From the cell containing the given text, extract its center point as [X, Y] coordinate. 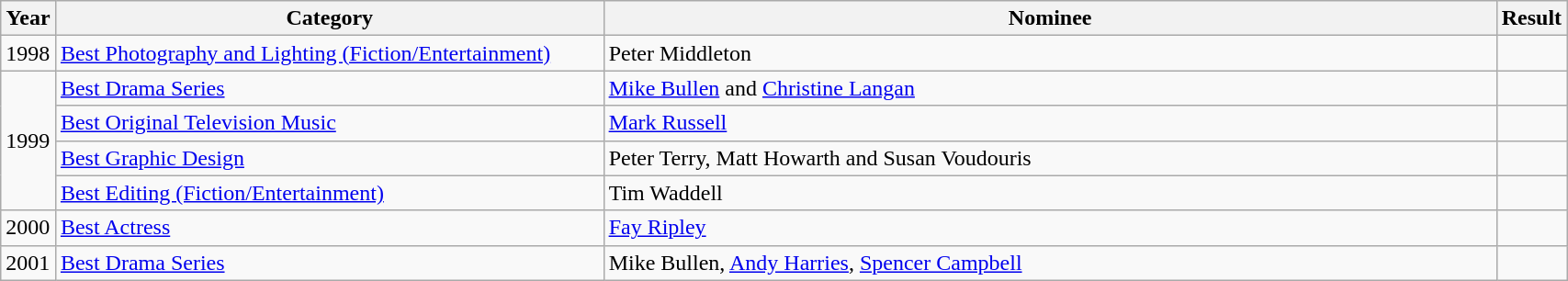
2000 [28, 228]
Tim Waddell [1050, 193]
Best Editing (Fiction/Entertainment) [329, 193]
Best Photography and Lighting (Fiction/Entertainment) [329, 53]
2001 [28, 263]
1999 [28, 140]
Mark Russell [1050, 123]
Peter Terry, Matt Howarth and Susan Voudouris [1050, 158]
Nominee [1050, 18]
Best Original Television Music [329, 123]
Category [329, 18]
Fay Ripley [1050, 228]
Year [28, 18]
Best Graphic Design [329, 158]
Result [1531, 18]
Best Actress [329, 228]
Peter Middleton [1050, 53]
Mike Bullen and Christine Langan [1050, 88]
Mike Bullen, Andy Harries, Spencer Campbell [1050, 263]
1998 [28, 53]
